Find where the given text appears and provide that cell's center as [X, Y] coordinate. 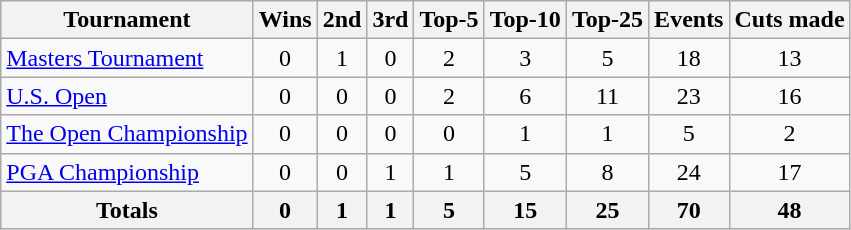
Cuts made [790, 20]
3 [525, 58]
3rd [390, 20]
U.S. Open [127, 96]
70 [689, 210]
Wins [285, 20]
23 [689, 96]
Top-10 [525, 20]
Top-25 [607, 20]
11 [607, 96]
15 [525, 210]
2nd [342, 20]
6 [525, 96]
8 [607, 172]
17 [790, 172]
Tournament [127, 20]
Totals [127, 210]
25 [607, 210]
24 [689, 172]
The Open Championship [127, 134]
48 [790, 210]
16 [790, 96]
18 [689, 58]
Events [689, 20]
PGA Championship [127, 172]
13 [790, 58]
Top-5 [449, 20]
Masters Tournament [127, 58]
